Find where the given text appears and provide that cell's center as [X, Y] coordinate. 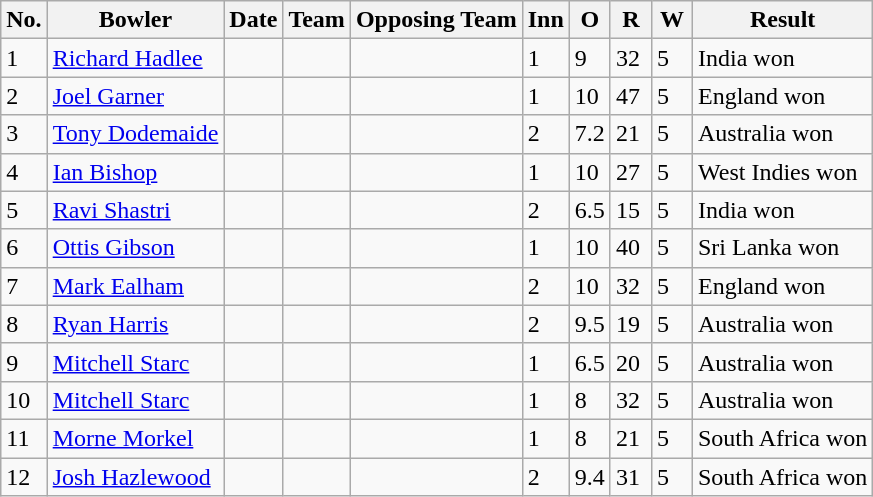
4 [24, 172]
Sri Lanka won [782, 248]
Ottis Gibson [136, 248]
Team [317, 20]
40 [630, 248]
Result [782, 20]
No. [24, 20]
Ryan Harris [136, 324]
11 [24, 438]
Bowler [136, 20]
7 [24, 286]
9.4 [590, 477]
19 [630, 324]
Josh Hazlewood [136, 477]
20 [630, 362]
7.2 [590, 134]
3 [24, 134]
Mark Ealham [136, 286]
Date [254, 20]
Tony Dodemaide [136, 134]
Ravi Shastri [136, 210]
9.5 [590, 324]
Morne Morkel [136, 438]
47 [630, 96]
27 [630, 172]
Joel Garner [136, 96]
Richard Hadlee [136, 58]
W [672, 20]
6 [24, 248]
O [590, 20]
12 [24, 477]
Opposing Team [436, 20]
West Indies won [782, 172]
31 [630, 477]
Ian Bishop [136, 172]
R [630, 20]
Inn [546, 20]
15 [630, 210]
